Locate the cell with the specified text and output its (X, Y) center coordinate. 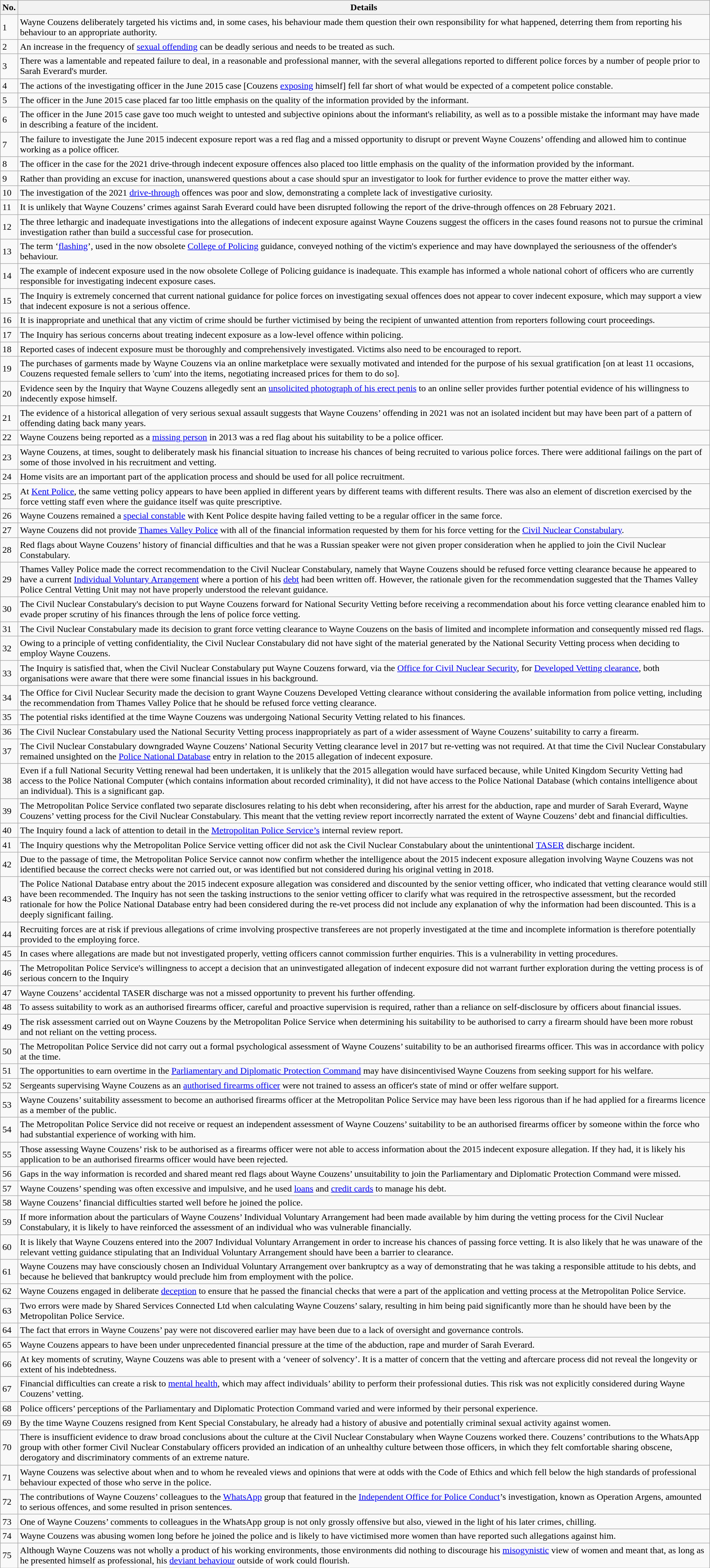
58 (9, 1203)
13 (9, 252)
29 (9, 580)
3 (9, 66)
26 (9, 516)
No. (9, 8)
66 (9, 1364)
10 (9, 193)
36 (9, 732)
24 (9, 477)
Wayne Couzens being reported as a missing person in 2013 was a red flag about his suitability to be a police officer. (364, 437)
34 (9, 698)
33 (9, 673)
31 (9, 629)
18 (9, 349)
74 (9, 1536)
69 (9, 1423)
44 (9, 934)
12 (9, 227)
Police officers’ perceptions of the Parliamentary and Diplomatic Protection Command varied and were informed by their personal experience. (364, 1408)
59 (9, 1222)
57 (9, 1188)
The Inquiry has serious concerns about treating indecent exposure as a low-level offence within policing. (364, 335)
15 (9, 301)
62 (9, 1291)
6 (9, 120)
17 (9, 335)
Reported cases of indecent exposure must be thoroughly and comprehensively investigated. Victims also need to be encouraged to report. (364, 349)
27 (9, 530)
35 (9, 717)
22 (9, 437)
71 (9, 1477)
Wayne Couzens appears to have been under unprecedented financial pressure at the time of the abduction, rape and murder of Sarah Everard. (364, 1345)
72 (9, 1502)
25 (9, 496)
52 (9, 1085)
61 (9, 1272)
68 (9, 1408)
The officer in the June 2015 case placed far too little emphasis on the quality of the information provided by the informant. (364, 100)
75 (9, 1555)
30 (9, 610)
2 (9, 47)
73 (9, 1521)
67 (9, 1389)
42 (9, 864)
7 (9, 144)
The investigation of the 2021 drive-through offences was poor and slow, demonstrating a complete lack of investigative curiosity. (364, 193)
55 (9, 1154)
16 (9, 320)
1 (9, 27)
56 (9, 1174)
47 (9, 993)
39 (9, 811)
51 (9, 1071)
Details (364, 8)
28 (9, 550)
49 (9, 1027)
Sergeants supervising Wayne Couzens as an authorised firearms officer were not trained to assess an officer's state of mind or offer welfare support. (364, 1085)
43 (9, 899)
70 (9, 1447)
Wayne Couzens’ financial difficulties started well before he joined the police. (364, 1203)
45 (9, 954)
14 (9, 276)
11 (9, 207)
37 (9, 751)
5 (9, 100)
19 (9, 368)
The fact that errors in Wayne Couzens’ pay were not discovered earlier may have been due to a lack of oversight and governance controls. (364, 1330)
21 (9, 418)
60 (9, 1247)
4 (9, 86)
An increase in the frequency of sexual offending can be deadly serious and needs to be treated as such. (364, 47)
8 (9, 164)
38 (9, 781)
The potential risks identified at the time Wayne Couzens was undergoing National Security Vetting related to his finances. (364, 717)
63 (9, 1311)
50 (9, 1052)
40 (9, 830)
23 (9, 457)
41 (9, 845)
Wayne Couzens’ spending was often excessive and impulsive, and he used loans and credit cards to manage his debt. (364, 1188)
20 (9, 394)
The Inquiry found a lack of attention to detail in the Metropolitan Police Service’s internal review report. (364, 830)
32 (9, 648)
Home visits are an important part of the application process and should be used for all police recruitment. (364, 477)
65 (9, 1345)
9 (9, 178)
Wayne Couzens’ accidental TASER discharge was not a missed opportunity to prevent his further offending. (364, 993)
48 (9, 1007)
64 (9, 1330)
Wayne Couzens remained a special constable with Kent Police despite having failed vetting to be a regular officer in the same force. (364, 516)
53 (9, 1105)
46 (9, 974)
54 (9, 1130)
